Find where the given text appears and provide that cell's center as (x, y) coordinate. 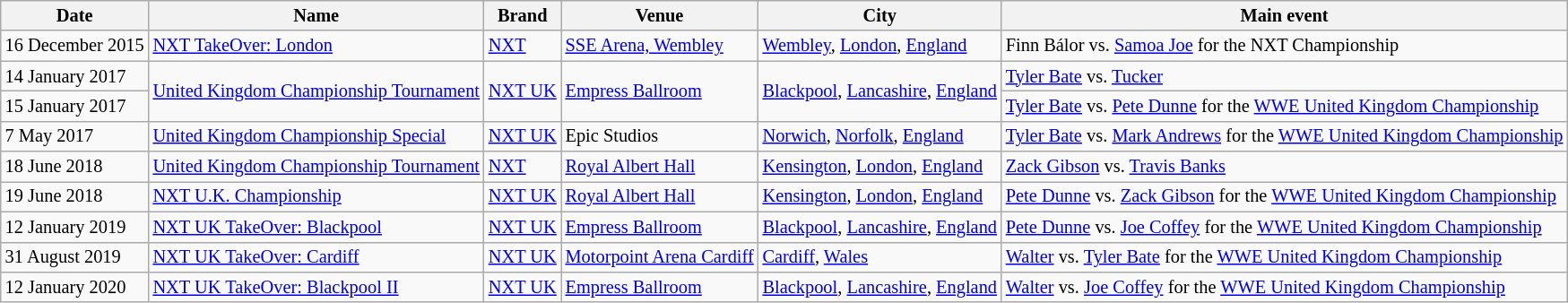
Walter vs. Joe Coffey for the WWE United Kingdom Championship (1284, 287)
Epic Studios (660, 136)
7 May 2017 (75, 136)
NXT TakeOver: London (316, 46)
Name (316, 15)
Venue (660, 15)
Zack Gibson vs. Travis Banks (1284, 167)
City (880, 15)
NXT UK TakeOver: Blackpool II (316, 287)
Cardiff, Wales (880, 257)
Pete Dunne vs. Zack Gibson for the WWE United Kingdom Championship (1284, 196)
SSE Arena, Wembley (660, 46)
14 January 2017 (75, 76)
Date (75, 15)
12 January 2019 (75, 227)
Wembley, London, England (880, 46)
NXT UK TakeOver: Blackpool (316, 227)
Pete Dunne vs. Joe Coffey for the WWE United Kingdom Championship (1284, 227)
16 December 2015 (75, 46)
Walter vs. Tyler Bate for the WWE United Kingdom Championship (1284, 257)
Tyler Bate vs. Pete Dunne for the WWE United Kingdom Championship (1284, 106)
Norwich, Norfolk, England (880, 136)
18 June 2018 (75, 167)
31 August 2019 (75, 257)
Finn Bálor vs. Samoa Joe for the NXT Championship (1284, 46)
15 January 2017 (75, 106)
Tyler Bate vs. Tucker (1284, 76)
NXT UK TakeOver: Cardiff (316, 257)
NXT U.K. Championship (316, 196)
United Kingdom Championship Special (316, 136)
Tyler Bate vs. Mark Andrews for the WWE United Kingdom Championship (1284, 136)
19 June 2018 (75, 196)
Main event (1284, 15)
Brand (523, 15)
Motorpoint Arena Cardiff (660, 257)
12 January 2020 (75, 287)
